Return [X, Y] of the center of cell containing provided text 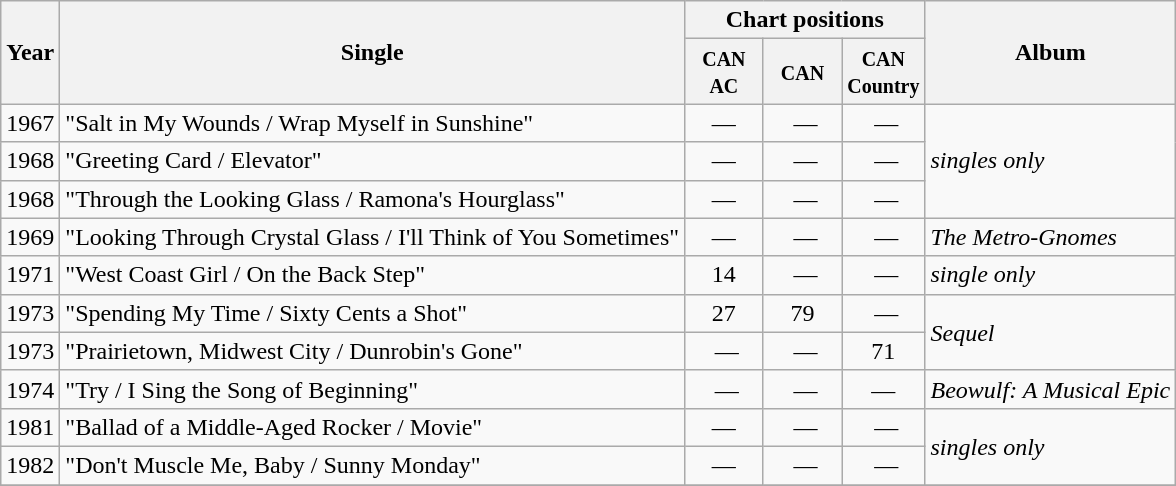
27 [724, 313]
"Ballad of a Middle-Aged Rocker / Movie" [372, 427]
1982 [30, 465]
CAN [802, 72]
Chart positions [805, 20]
Album [1050, 52]
single only [1050, 275]
1967 [30, 123]
CAN AC [724, 72]
"Salt in My Wounds / Wrap Myself in Sunshine" [372, 123]
CAN Country [884, 72]
"Greeting Card / Elevator" [372, 161]
1974 [30, 389]
"Looking Through Crystal Glass / I'll Think of You Sometimes" [372, 237]
1981 [30, 427]
79 [802, 313]
"Through the Looking Glass / Ramona's Hourglass" [372, 199]
The Metro-Gnomes [1050, 237]
Sequel [1050, 332]
Beowulf: A Musical Epic [1050, 389]
Single [372, 52]
"Try / I Sing the Song of Beginning" [372, 389]
1971 [30, 275]
14 [724, 275]
71 [884, 351]
"Don't Muscle Me, Baby / Sunny Monday" [372, 465]
"West Coast Girl / On the Back Step" [372, 275]
Year [30, 52]
"Spending My Time / Sixty Cents a Shot" [372, 313]
1969 [30, 237]
"Prairietown, Midwest City / Dunrobin's Gone" [372, 351]
